Return the (X, Y) coordinate for the center point of the cell that contains the specified text.  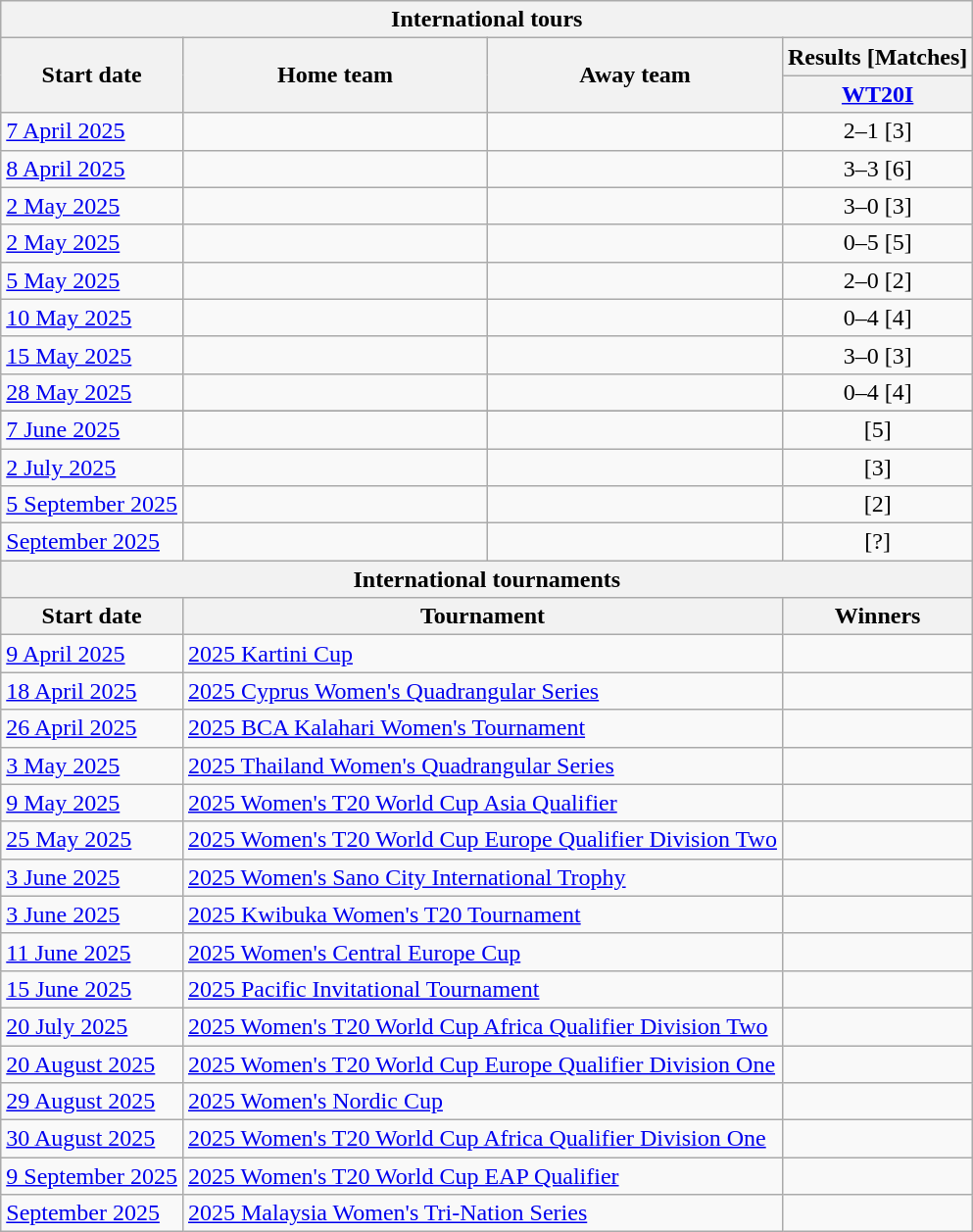
2025 Women's T20 World Cup Asia Qualifier (482, 803)
2–0 [2] (877, 280)
9 September 2025 (92, 1176)
2025 BCA Kalahari Women's Tournament (482, 728)
2025 Women's T20 World Cup EAP Qualifier (482, 1176)
2025 Pacific Invitational Tournament (482, 989)
18 April 2025 (92, 691)
Home team (335, 75)
26 April 2025 (92, 728)
28 May 2025 (92, 392)
15 May 2025 (92, 355)
10 May 2025 (92, 318)
2–1 [3] (877, 131)
7 June 2025 (92, 429)
[2] (877, 505)
Away team (635, 75)
30 August 2025 (92, 1139)
8 April 2025 (92, 169)
2025 Women's T20 World Cup Africa Qualifier Division One (482, 1139)
20 August 2025 (92, 1063)
11 June 2025 (92, 952)
Winners (877, 616)
29 August 2025 (92, 1102)
International tours (487, 20)
5 May 2025 (92, 280)
3 May 2025 (92, 765)
20 July 2025 (92, 1026)
[?] (877, 542)
2025 Women's T20 World Cup Europe Qualifier Division Two (482, 840)
2025 Women's T20 World Cup Europe Qualifier Division One (482, 1063)
2025 Women's T20 World Cup Africa Qualifier Division Two (482, 1026)
2025 Thailand Women's Quadrangular Series (482, 765)
5 September 2025 (92, 505)
9 April 2025 (92, 654)
2025 Women's Sano City International Trophy (482, 877)
15 June 2025 (92, 989)
2025 Kartini Cup (482, 654)
2025 Women's Nordic Cup (482, 1102)
3–3 [6] (877, 169)
Tournament (482, 616)
2025 Kwibuka Women's T20 Tournament (482, 914)
International tournaments (487, 579)
[3] (877, 468)
2025 Women's Central Europe Cup (482, 952)
[5] (877, 429)
2025 Cyprus Women's Quadrangular Series (482, 691)
Results [Matches] (877, 57)
WT20I (877, 94)
2025 Malaysia Women's Tri-Nation Series (482, 1213)
2 July 2025 (92, 468)
0–5 [5] (877, 243)
7 April 2025 (92, 131)
25 May 2025 (92, 840)
9 May 2025 (92, 803)
